Extract the [x, y] coordinate from the center of the cell holding the provided text.  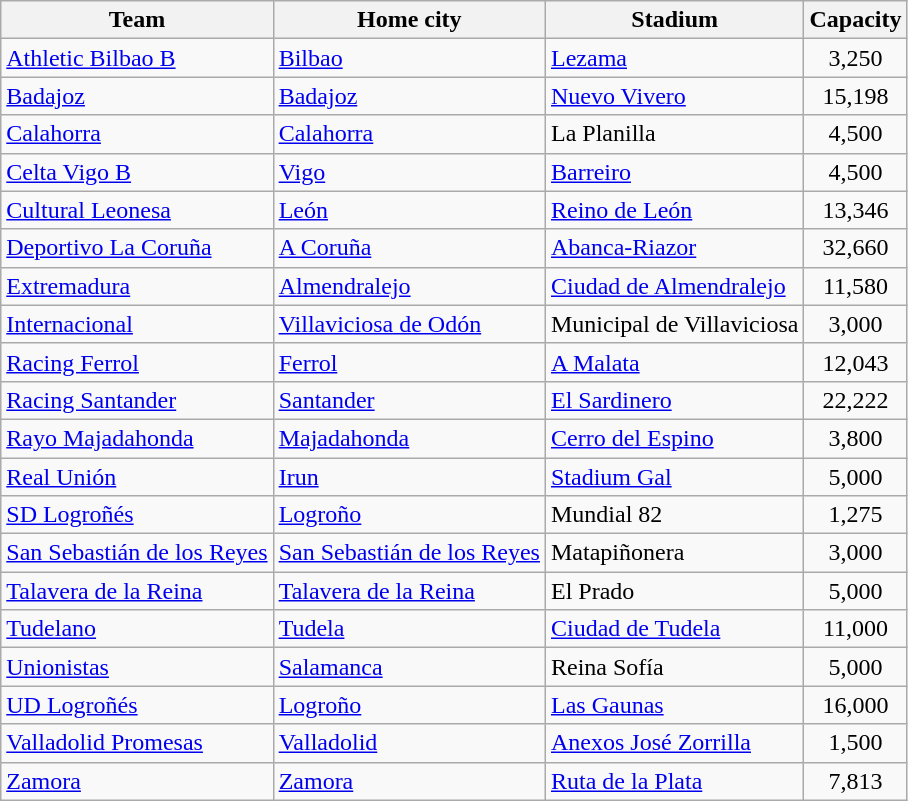
Celta Vigo B [137, 172]
Abanca-Riazor [674, 248]
12,043 [856, 362]
1,500 [856, 743]
León [409, 210]
Majadahonda [409, 438]
11,580 [856, 286]
Deportivo La Coruña [137, 248]
Capacity [856, 20]
Reino de León [674, 210]
Santander [409, 400]
SD Logroñés [137, 515]
Bilbao [409, 58]
Unionistas [137, 667]
Valladolid [409, 743]
Extremadura [137, 286]
Lezama [674, 58]
La Planilla [674, 134]
Cerro del Espino [674, 438]
Cultural Leonesa [137, 210]
Team [137, 20]
A Malata [674, 362]
Las Gaunas [674, 705]
Reina Sofía [674, 667]
3,800 [856, 438]
15,198 [856, 96]
Ciudad de Almendralejo [674, 286]
Anexos José Zorrilla [674, 743]
Rayo Majadahonda [137, 438]
1,275 [856, 515]
Ruta de la Plata [674, 781]
13,346 [856, 210]
El Sardinero [674, 400]
32,660 [856, 248]
11,000 [856, 629]
Tudelano [137, 629]
El Prado [674, 591]
Athletic Bilbao B [137, 58]
Valladolid Promesas [137, 743]
Salamanca [409, 667]
Matapiñonera [674, 553]
A Coruña [409, 248]
Home city [409, 20]
Racing Santander [137, 400]
22,222 [856, 400]
Villaviciosa de Odón [409, 324]
Mundial 82 [674, 515]
Tudela [409, 629]
Irun [409, 477]
Barreiro [674, 172]
Almendralejo [409, 286]
Ferrol [409, 362]
Municipal de Villaviciosa [674, 324]
16,000 [856, 705]
Stadium Gal [674, 477]
Vigo [409, 172]
Internacional [137, 324]
3,250 [856, 58]
7,813 [856, 781]
Racing Ferrol [137, 362]
Ciudad de Tudela [674, 629]
Nuevo Vivero [674, 96]
Stadium [674, 20]
UD Logroñés [137, 705]
Real Unión [137, 477]
